Search for the cell housing the specified text and yield its (X, Y) center coordinate. 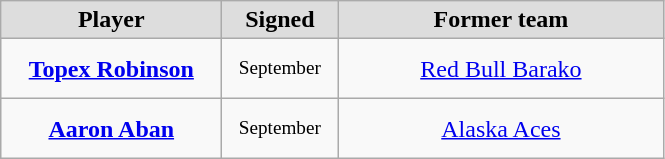
Aaron Aban (112, 129)
Player (112, 20)
Topex Robinson (112, 69)
Former team (501, 20)
Red Bull Barako (501, 69)
Signed (280, 20)
Alaska Aces (501, 129)
